Pinpoint the cell where the given text exists, returning its (X, Y) midpoint coordinate. 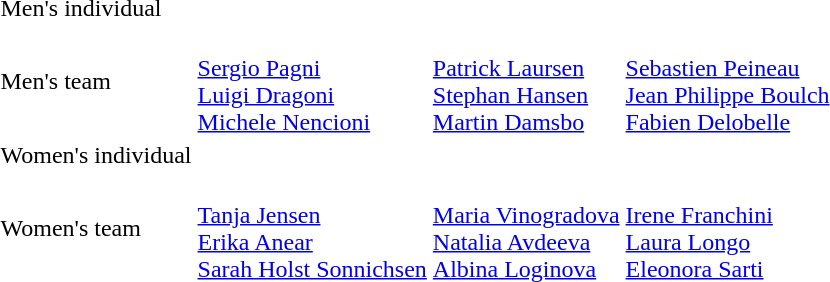
Patrick LaursenStephan HansenMartin Damsbo (526, 82)
Sergio PagniLuigi DragoniMichele Nencioni (312, 82)
